Provide the (x, y) coordinate of the cell's center where the given text is located.  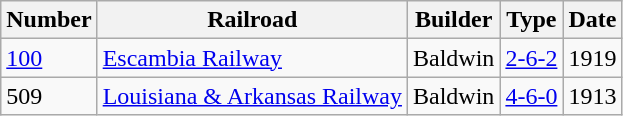
1913 (592, 96)
Escambia Railway (252, 58)
Railroad (252, 20)
1919 (592, 58)
Louisiana & Arkansas Railway (252, 96)
Date (592, 20)
Type (532, 20)
100 (49, 58)
2-6-2 (532, 58)
Builder (453, 20)
Number (49, 20)
509 (49, 96)
4-6-0 (532, 96)
